Output the [x, y] coordinate of the center of the cell containing the given text.  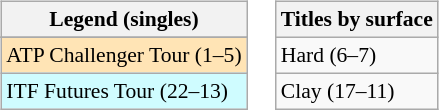
Hard (6–7) [357, 55]
ITF Futures Tour (22–13) [124, 91]
Clay (17–11) [357, 91]
Legend (singles) [124, 20]
ATP Challenger Tour (1–5) [124, 55]
Titles by surface [357, 20]
